Find where the given text appears and provide that cell's center as (X, Y) coordinate. 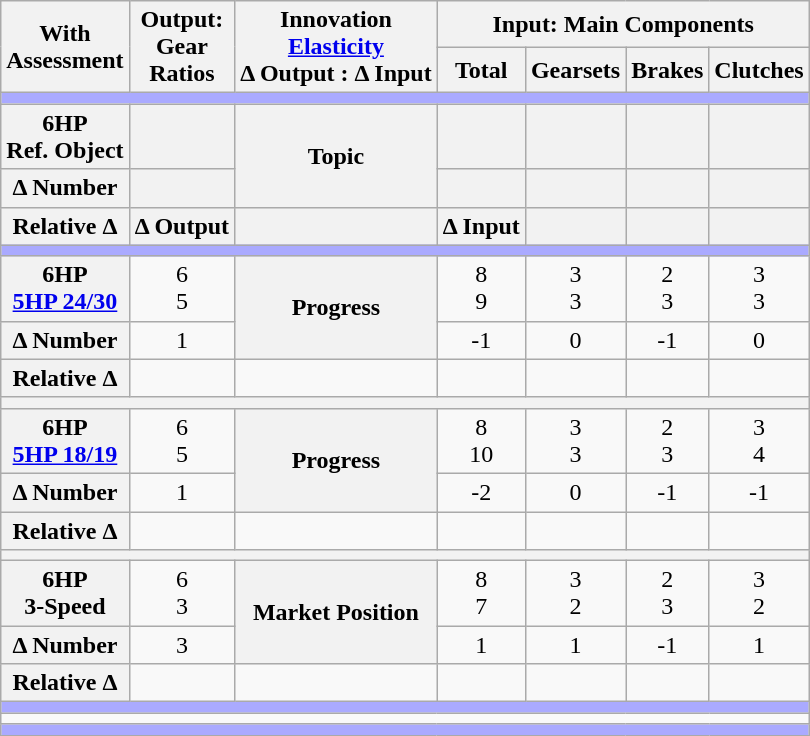
34 (759, 440)
Input: Main Components (623, 24)
6HP3-Speed (65, 594)
Output:GearRatios (182, 47)
Δ Output (182, 226)
InnovationElasticityΔ Output : Δ Input (336, 47)
6HP5HP 18/19 (65, 440)
-2 (481, 492)
87 (481, 594)
Gearsets (575, 70)
Clutches (759, 70)
WithAssessment (65, 47)
89 (481, 288)
Total (481, 70)
3 (182, 645)
Market Position (336, 612)
Δ Input (481, 226)
63 (182, 594)
810 (481, 440)
6HPRef. Object (65, 136)
Topic (336, 156)
6HP5HP 24/30 (65, 288)
Brakes (668, 70)
